Find where the given text appears and provide that cell's center as (X, Y) coordinate. 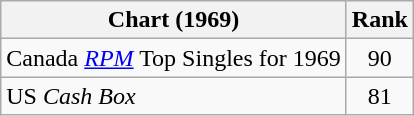
US Cash Box (174, 96)
Canada RPM Top Singles for 1969 (174, 58)
Rank (380, 20)
90 (380, 58)
81 (380, 96)
Chart (1969) (174, 20)
